Provide the [X, Y] coordinate of the cell's center where the given text is located.  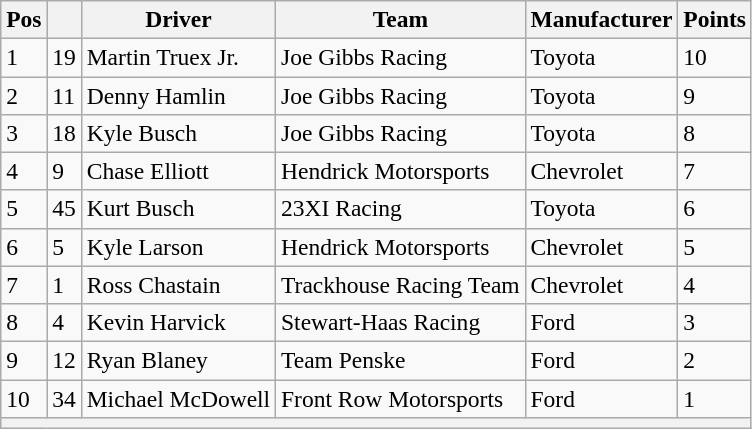
Front Row Motorsports [400, 398]
Martin Truex Jr. [178, 57]
23XI Racing [400, 209]
12 [64, 360]
Team [400, 19]
Stewart-Haas Racing [400, 322]
Points [715, 19]
Trackhouse Racing Team [400, 285]
Kyle Larson [178, 247]
18 [64, 133]
Kyle Busch [178, 133]
Ross Chastain [178, 285]
Driver [178, 19]
45 [64, 209]
Pos [24, 19]
34 [64, 398]
Manufacturer [602, 19]
Kevin Harvick [178, 322]
Ryan Blaney [178, 360]
Kurt Busch [178, 209]
Michael McDowell [178, 398]
19 [64, 57]
Denny Hamlin [178, 95]
Team Penske [400, 360]
Chase Elliott [178, 171]
11 [64, 95]
